Capture the cell that displays the provided text and extract its [X, Y] central coordinate. 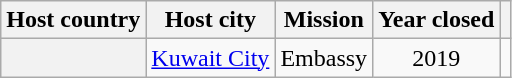
Host city [210, 20]
Embassy [324, 58]
Mission [324, 20]
Host country [74, 20]
2019 [436, 58]
Kuwait City [210, 58]
Year closed [436, 20]
